Output the (x, y) coordinate of the center of the cell containing the given text.  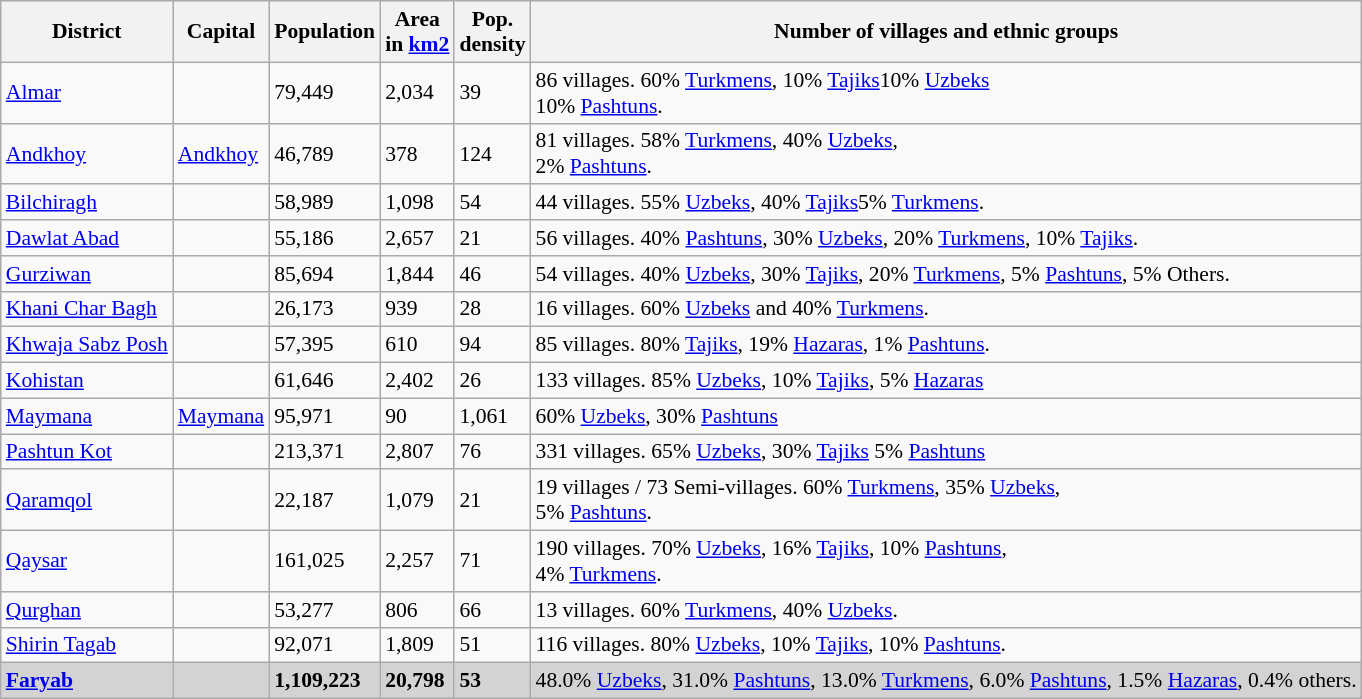
76 (492, 452)
Qaramqol (87, 500)
213,371 (324, 452)
Qurghan (87, 610)
19 villages / 73 Semi-villages. 60% Turkmens, 35% Uzbeks,5% Pashtuns. (946, 500)
20,798 (417, 681)
1,809 (417, 645)
Shirin Tagab (87, 645)
1,079 (417, 500)
1,844 (417, 274)
44 villages. 55% Uzbeks, 40% Tajiks5% Turkmens. (946, 203)
2,034 (417, 92)
2,402 (417, 381)
92,071 (324, 645)
22,187 (324, 500)
56 villages. 40% Pashtuns, 30% Uzbeks, 20% Turkmens, 10% Tajiks. (946, 238)
54 villages. 40% Uzbeks, 30% Tajiks, 20% Turkmens, 5% Pashtuns, 5% Others. (946, 274)
28 (492, 309)
61,646 (324, 381)
94 (492, 345)
District (87, 32)
2,657 (417, 238)
1,061 (492, 416)
58,989 (324, 203)
116 villages. 80% Uzbeks, 10% Tajiks, 10% Pashtuns. (946, 645)
26,173 (324, 309)
161,025 (324, 562)
51 (492, 645)
53 (492, 681)
Population (324, 32)
378 (417, 154)
939 (417, 309)
39 (492, 92)
90 (417, 416)
48.0% Uzbeks, 31.0% Pashtuns, 13.0% Turkmens, 6.0% Pashtuns, 1.5% Hazaras, 0.4% others. (946, 681)
26 (492, 381)
190 villages. 70% Uzbeks, 16% Tajiks, 10% Pashtuns,4% Turkmens. (946, 562)
13 villages. 60% Turkmens, 40% Uzbeks. (946, 610)
16 villages. 60% Uzbeks and 40% Turkmens. (946, 309)
86 villages. 60% Turkmens, 10% Tajiks10% Uzbeks10% Pashtuns. (946, 92)
806 (417, 610)
Kohistan (87, 381)
610 (417, 345)
331 villages. 65% Uzbeks, 30% Tajiks 5% Pashtuns (946, 452)
79,449 (324, 92)
53,277 (324, 610)
Number of villages and ethnic groups (946, 32)
57,395 (324, 345)
Areain km2 (417, 32)
1,109,223 (324, 681)
Gurziwan (87, 274)
Khani Char Bagh (87, 309)
54 (492, 203)
2,807 (417, 452)
Bilchiragh (87, 203)
1,098 (417, 203)
85,694 (324, 274)
66 (492, 610)
133 villages. 85% Uzbeks, 10% Tajiks, 5% Hazaras (946, 381)
Qaysar (87, 562)
85 villages. 80% Tajiks, 19% Hazaras, 1% Pashtuns. (946, 345)
46,789 (324, 154)
Pashtun Kot (87, 452)
Faryab (87, 681)
Khwaja Sabz Posh (87, 345)
71 (492, 562)
95,971 (324, 416)
60% Uzbeks, 30% Pashtuns (946, 416)
Dawlat Abad (87, 238)
55,186 (324, 238)
124 (492, 154)
46 (492, 274)
2,257 (417, 562)
81 villages. 58% Turkmens, 40% Uzbeks,2% Pashtuns. (946, 154)
Almar (87, 92)
Pop.density (492, 32)
Capital (221, 32)
